From the cell containing the given text, extract its center point as [x, y] coordinate. 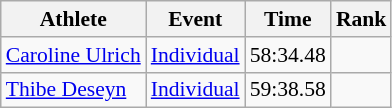
58:34.48 [288, 55]
Time [288, 19]
Athlete [74, 19]
Rank [362, 19]
Event [196, 19]
Thibe Deseyn [74, 90]
Caroline Ulrich [74, 55]
59:38.58 [288, 90]
